Capture the cell that displays the provided text and extract its (x, y) central coordinate. 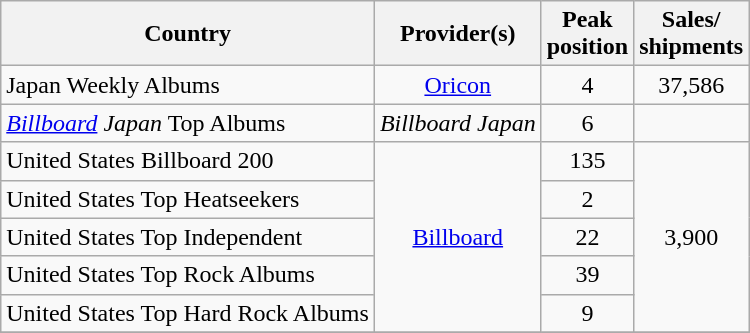
United States Top Rock Albums (188, 275)
United States Top Heatseekers (188, 199)
Billboard (458, 237)
22 (587, 237)
Oricon (458, 85)
United States Top Independent (188, 237)
6 (587, 123)
Billboard Japan (458, 123)
39 (587, 275)
4 (587, 85)
United States Top Hard Rock Albums (188, 313)
135 (587, 161)
Sales/shipments (692, 34)
Billboard Japan Top Albums (188, 123)
Country (188, 34)
Japan Weekly Albums (188, 85)
2 (587, 199)
37,586 (692, 85)
Peakposition (587, 34)
9 (587, 313)
Provider(s) (458, 34)
United States Billboard 200 (188, 161)
3,900 (692, 237)
